Search for the cell housing the specified text and yield its [x, y] center coordinate. 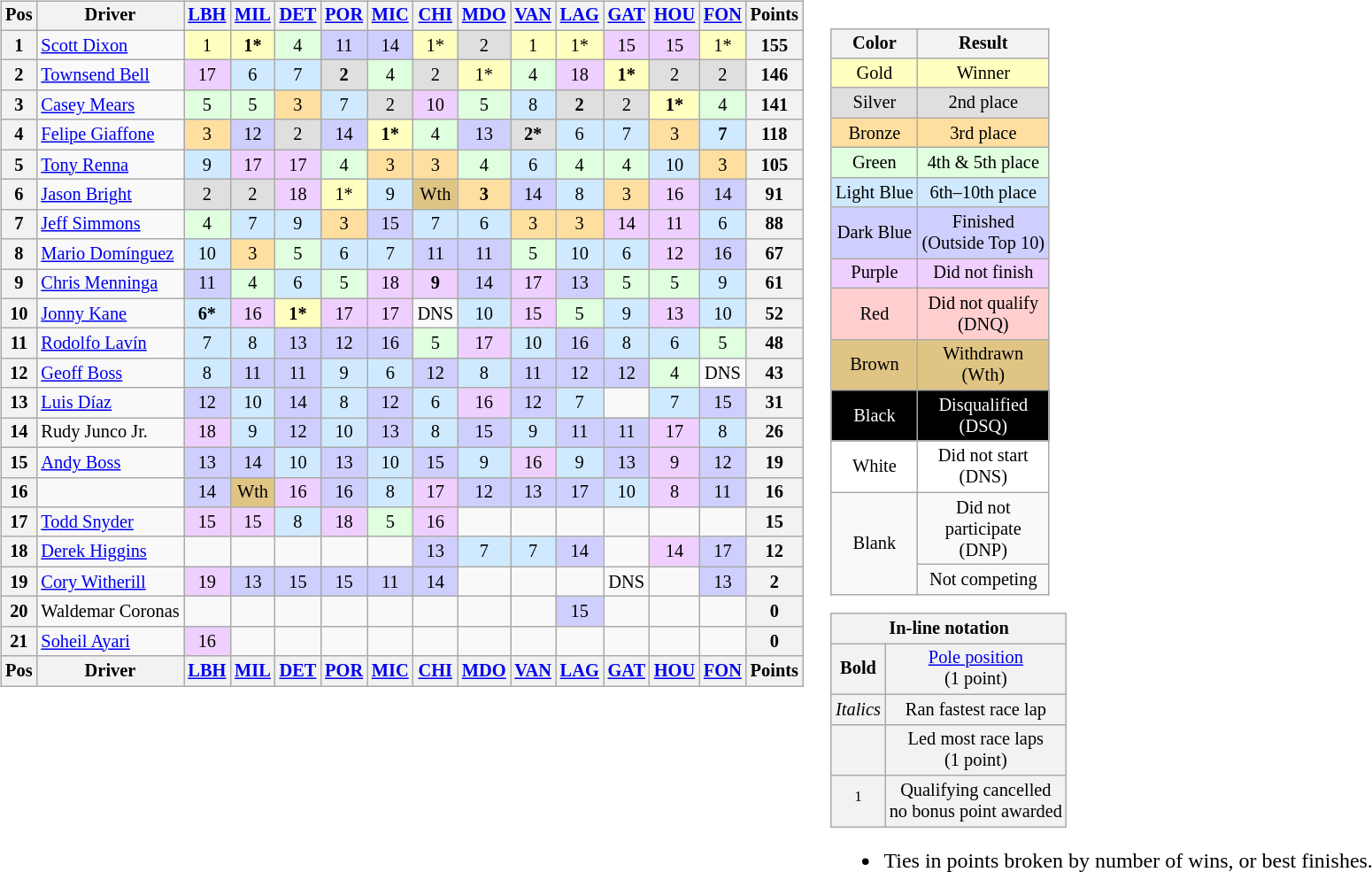
141 [775, 105]
Silver [875, 103]
Ran fastest race lap [975, 710]
155 [775, 45]
Mario Domínguez [110, 254]
Purple [875, 274]
3rd place [983, 133]
Finished(Outside Top 10) [983, 233]
Jeff Simmons [110, 224]
Green [875, 163]
105 [775, 165]
Pole position(1 point) [975, 669]
48 [775, 343]
Dark Blue [875, 233]
Scott Dixon [110, 45]
Jonny Kane [110, 313]
Townsend Bell [110, 75]
43 [775, 374]
Withdrawn(Wth) [983, 365]
Rudy Junco Jr. [110, 433]
Not competing [983, 580]
Bold [859, 669]
Brown [875, 365]
Geoff Boss [110, 374]
Derek Higgins [110, 552]
In-line notation [949, 629]
Red [875, 313]
Did not start(DNS) [983, 467]
Did notparticipate(DNP) [983, 529]
88 [775, 224]
Andy Boss [110, 462]
White [875, 467]
Waldemar Coronas [110, 612]
Result [983, 43]
4th & 5th place [983, 163]
Casey Mears [110, 105]
Black [875, 416]
Rodolfo Lavín [110, 343]
67 [775, 254]
6th–10th place [983, 192]
Did not qualify(DNQ) [983, 313]
52 [775, 313]
Cory Witherill [110, 582]
31 [775, 403]
Luis Díaz [110, 403]
Bronze [875, 133]
Gold [875, 73]
2nd place [983, 103]
6* [207, 313]
91 [775, 195]
Felipe Giaffone [110, 135]
Jason Bright [110, 195]
Led most race laps(1 point) [975, 750]
Color [875, 43]
2* [533, 135]
Light Blue [875, 192]
Soheil Ayari [110, 641]
Winner [983, 73]
Blank [875, 544]
Tony Renna [110, 165]
61 [775, 284]
26 [775, 433]
118 [775, 135]
Todd Snyder [110, 522]
20 [19, 612]
Italics [859, 710]
146 [775, 75]
Qualifying cancelledno bonus point awarded [975, 801]
Chris Menninga [110, 284]
Did not finish [983, 274]
21 [19, 641]
Disqualified(DSQ) [983, 416]
